Search for the cell housing the specified text and yield its (x, y) center coordinate. 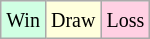
Loss (126, 20)
Draw (72, 20)
Win (24, 20)
